Identify which cell holds the provided text, then report its [X, Y] central coordinate. 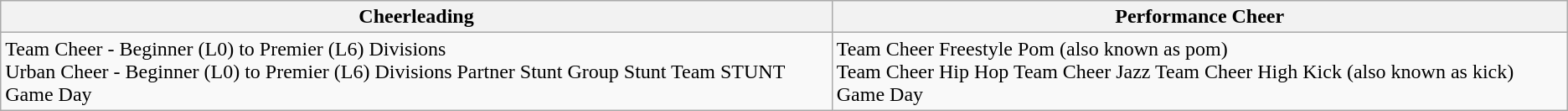
Team Cheer Freestyle Pom (also known as pom)Team Cheer Hip Hop Team Cheer Jazz Team Cheer High Kick (also known as kick) Game Day [1199, 71]
Cheerleading [416, 17]
Performance Cheer [1199, 17]
